Capture the cell that displays the provided text and extract its (X, Y) central coordinate. 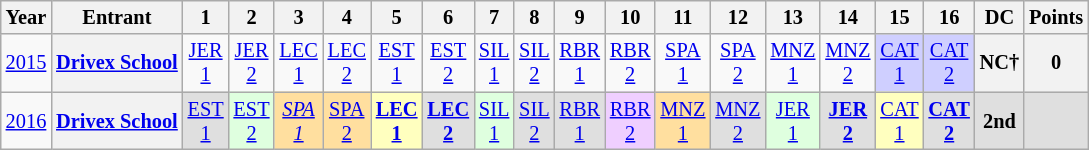
2015 (26, 63)
15 (899, 17)
14 (848, 17)
2016 (26, 121)
DC (1000, 17)
8 (534, 17)
Points (1056, 17)
7 (494, 17)
11 (682, 17)
1 (206, 17)
2nd (1000, 121)
0 (1056, 63)
12 (738, 17)
13 (792, 17)
5 (397, 17)
6 (448, 17)
16 (950, 17)
NC† (1000, 63)
3 (298, 17)
Year (26, 17)
4 (347, 17)
9 (579, 17)
Entrant (116, 17)
2 (252, 17)
10 (630, 17)
